Detect which cell encompasses the target text, then output its (x, y) center coordinate. 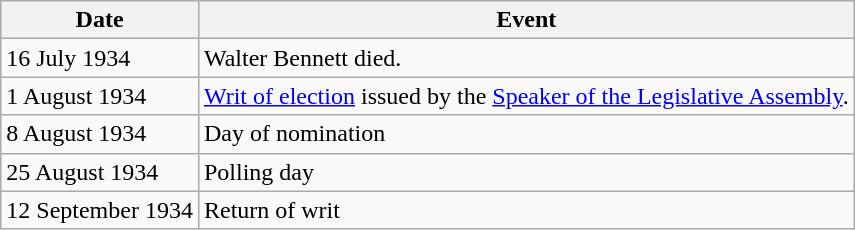
Writ of election issued by the Speaker of the Legislative Assembly. (526, 96)
12 September 1934 (100, 210)
Date (100, 20)
8 August 1934 (100, 134)
16 July 1934 (100, 58)
Day of nomination (526, 134)
1 August 1934 (100, 96)
Polling day (526, 172)
25 August 1934 (100, 172)
Return of writ (526, 210)
Event (526, 20)
Walter Bennett died. (526, 58)
